Extract the (x, y) coordinate from the center of the cell holding the provided text.  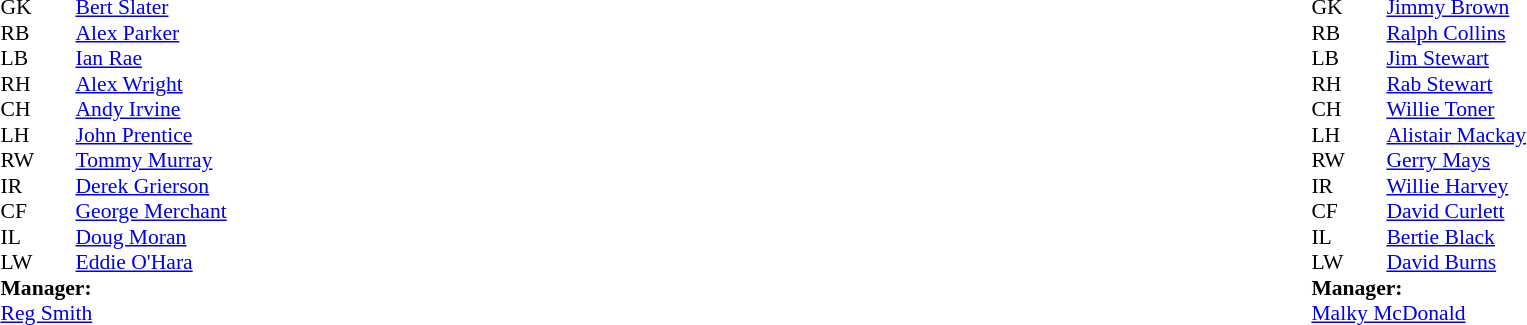
Derek Grierson (152, 186)
Ian Rae (152, 59)
Willie Harvey (1456, 186)
Alex Parker (152, 33)
Rab Stewart (1456, 84)
Alex Wright (152, 84)
Alistair Mackay (1456, 135)
John Prentice (152, 135)
Jim Stewart (1456, 59)
David Burns (1456, 263)
Bertie Black (1456, 237)
Eddie O'Hara (152, 263)
George Merchant (152, 211)
Andy Irvine (152, 109)
Willie Toner (1456, 109)
Doug Moran (152, 237)
Ralph Collins (1456, 33)
Gerry Mays (1456, 161)
David Curlett (1456, 211)
Tommy Murray (152, 161)
